Capture the cell that displays the provided text and extract its (X, Y) central coordinate. 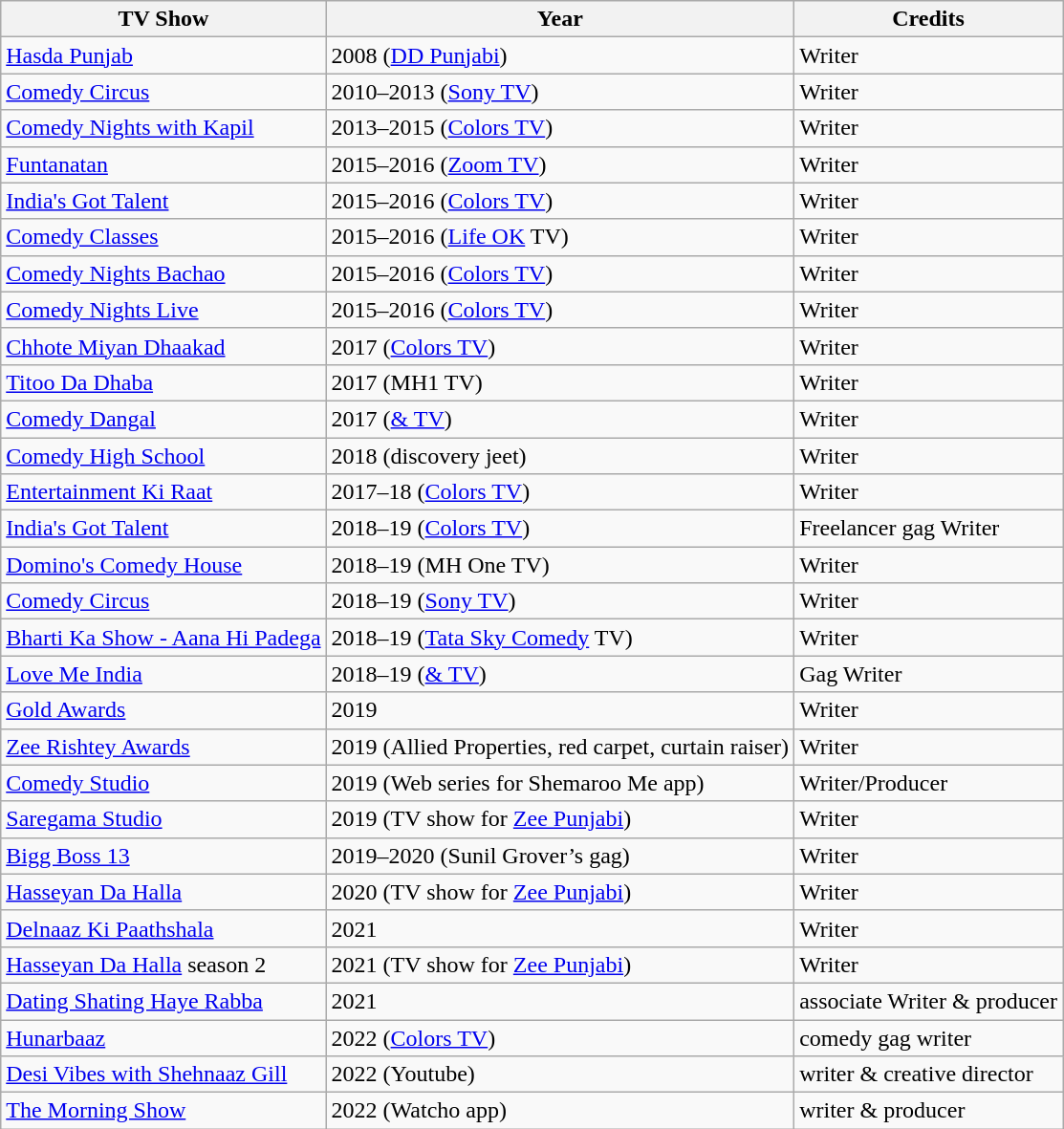
Entertainment Ki Raat (163, 492)
2020 (TV show for Zee Punjabi) (560, 892)
Love Me India (163, 674)
2018–19 (MH One TV) (560, 565)
2019 (560, 710)
2019 (Allied Properties, red carpet, curtain raiser) (560, 747)
2022 (Watcho app) (560, 1111)
2018–19 (Colors TV) (560, 529)
Comedy Nights Bachao (163, 273)
2013–2015 (Colors TV) (560, 128)
2018–19 (Sony TV) (560, 601)
writer & producer (929, 1111)
2015–2016 (Zoom TV) (560, 164)
2010–2013 (Sony TV) (560, 92)
2021 (TV show for Zee Punjabi) (560, 965)
Gag Writer (929, 674)
2022 (Youtube) (560, 1075)
Comedy Dangal (163, 419)
Year (560, 19)
2015–2016 (Life OK TV) (560, 237)
associate Writer & producer (929, 1001)
writer & creative director (929, 1075)
Funtanatan (163, 164)
Comedy Nights Live (163, 310)
2018 (discovery jeet) (560, 456)
Freelancer gag Writer (929, 529)
Bigg Boss 13 (163, 856)
2017–18 (Colors TV) (560, 492)
Zee Rishtey Awards (163, 747)
2017 (Colors TV) (560, 346)
Comedy Classes (163, 237)
Hasseyan Da Halla season 2 (163, 965)
Writer/Producer (929, 783)
2008 (DD Punjabi) (560, 55)
Delnaaz Ki Paathshala (163, 928)
2019–2020 (Sunil Grover’s gag) (560, 856)
Gold Awards (163, 710)
Hasseyan Da Halla (163, 892)
TV Show (163, 19)
Hunarbaaz (163, 1037)
Bharti Ka Show - Aana Hi Padega (163, 638)
Hasda Punjab (163, 55)
2018–19 (& TV) (560, 674)
Comedy High School (163, 456)
Dating Shating Haye Rabba (163, 1001)
Comedy Studio (163, 783)
2019 (TV show for Zee Punjabi) (560, 819)
2019 (Web series for Shemaroo Me app) (560, 783)
Titoo Da Dhaba (163, 382)
Chhote Miyan Dhaakad (163, 346)
Domino's Comedy House (163, 565)
Desi Vibes with Shehnaaz Gill (163, 1075)
The Morning Show (163, 1111)
comedy gag writer (929, 1037)
2017 (& TV) (560, 419)
2018–19 (Tata Sky Comedy TV) (560, 638)
Credits (929, 19)
2017 (MH1 TV) (560, 382)
Saregama Studio (163, 819)
2022 (Colors TV) (560, 1037)
Comedy Nights with Kapil (163, 128)
